Locate the cell with the specified text and output its [x, y] center coordinate. 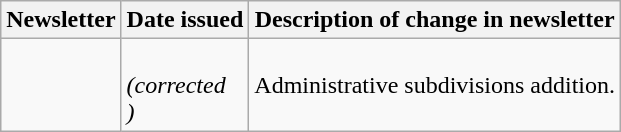
Newsletter [61, 20]
Description of change in newsletter [435, 20]
(corrected ) [185, 85]
Administrative subdivisions addition. [435, 85]
Date issued [185, 20]
